Capture the cell that displays the provided text and extract its [x, y] central coordinate. 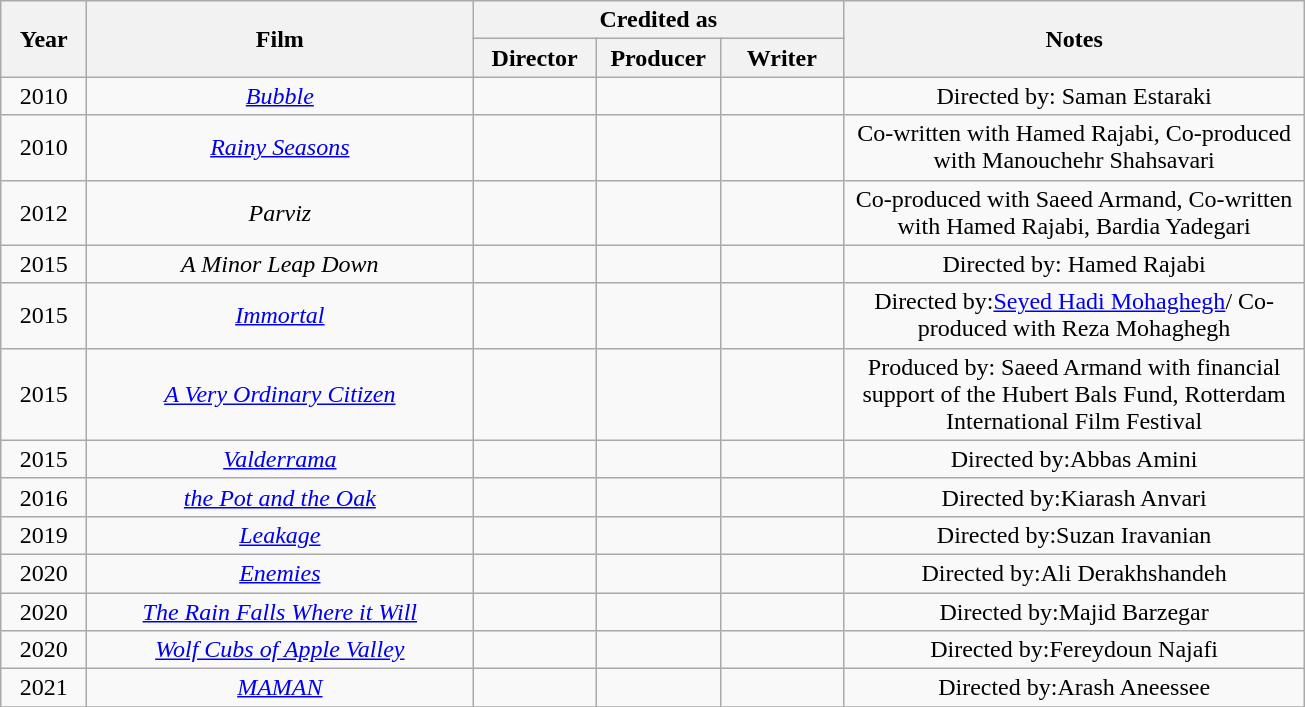
Directed by:Seyed Hadi Mohaghegh/ Co-produced with Reza Mohaghegh [1074, 316]
Credited as [658, 20]
Directed by:Abbas Amini [1074, 459]
The Rain Falls Where it Will [280, 611]
2016 [44, 497]
Director [535, 58]
Parviz [280, 212]
Enemies [280, 573]
2012 [44, 212]
Co-written with Hamed Rajabi, Co-produced with Manouchehr Shahsavari [1074, 148]
the Pot and the Oak [280, 497]
MAMAN [280, 688]
Directed by:Arash Aneessee [1074, 688]
Notes [1074, 39]
Produced by: Saeed Armand with financial support of the Hubert Bals Fund, Rotterdam International Film Festival [1074, 394]
Directed by:Majid Barzegar [1074, 611]
Directed by:Kiarash Anvari [1074, 497]
A Minor Leap Down [280, 264]
Directed by: Saman Estaraki [1074, 96]
Co-produced with Saeed Armand, Co-written with Hamed Rajabi, Bardia Yadegari [1074, 212]
Directed by:Fereydoun Najafi [1074, 650]
Film [280, 39]
Directed by:Ali Derakhshandeh [1074, 573]
A Very Ordinary Citizen [280, 394]
Bubble [280, 96]
Year [44, 39]
Directed by: Hamed Rajabi [1074, 264]
Producer [658, 58]
Writer [782, 58]
2021 [44, 688]
Leakage [280, 535]
Wolf Cubs of Apple Valley [280, 650]
Immortal [280, 316]
2019 [44, 535]
Rainy Seasons [280, 148]
Valderrama [280, 459]
Directed by:Suzan Iravanian [1074, 535]
